Provide the [X, Y] coordinate of the cell's center where the given text is located.  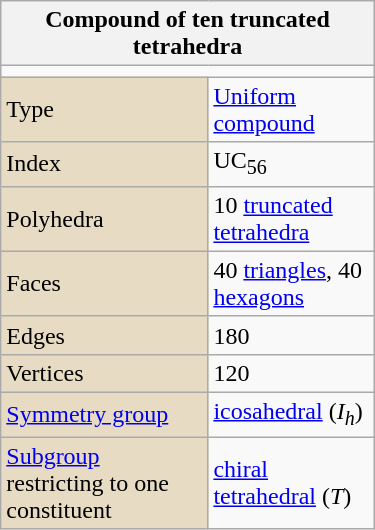
UC56 [291, 164]
40 triangles, 40 hexagons [291, 284]
Symmetry group [104, 415]
Vertices [104, 373]
chiral tetrahedral (T) [291, 483]
Faces [104, 284]
10 truncated tetrahedra [291, 218]
Polyhedra [104, 218]
Edges [104, 335]
Index [104, 164]
Uniform compound [291, 110]
Compound of ten truncated tetrahedra [188, 34]
icosahedral (Ih) [291, 415]
Subgroup restricting to one constituent [104, 483]
180 [291, 335]
120 [291, 373]
Type [104, 110]
